Pinpoint the cell where the given text exists, returning its (X, Y) midpoint coordinate. 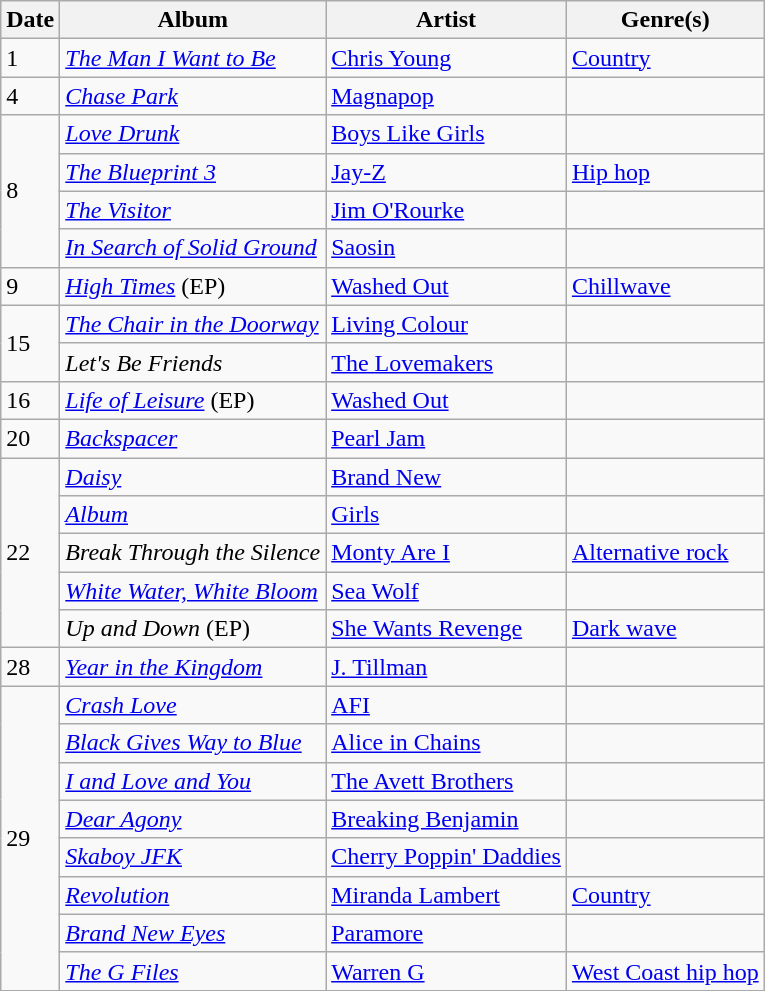
The Chair in the Doorway (193, 324)
16 (30, 400)
Daisy (193, 477)
Girls (446, 515)
Cherry Poppin' Daddies (446, 857)
Up and Down (EP) (193, 629)
Revolution (193, 895)
High Times (EP) (193, 286)
Genre(s) (665, 20)
Jim O'Rourke (446, 210)
Brand New (446, 477)
The Blueprint 3 (193, 172)
Black Gives Way to Blue (193, 743)
Sea Wolf (446, 591)
15 (30, 343)
Chris Young (446, 58)
Artist (446, 20)
Breaking Benjamin (446, 819)
The Avett Brothers (446, 781)
1 (30, 58)
J. Tillman (446, 667)
Year in the Kingdom (193, 667)
In Search of Solid Ground (193, 248)
Dark wave (665, 629)
Love Drunk (193, 134)
West Coast hip hop (665, 971)
Chase Park (193, 96)
Skaboy JFK (193, 857)
Miranda Lambert (446, 895)
8 (30, 191)
Backspacer (193, 438)
Brand New Eyes (193, 933)
Pearl Jam (446, 438)
4 (30, 96)
White Water, White Bloom (193, 591)
20 (30, 438)
The Lovemakers (446, 362)
Let's Be Friends (193, 362)
22 (30, 553)
Alice in Chains (446, 743)
29 (30, 838)
Dear Agony (193, 819)
Saosin (446, 248)
Hip hop (665, 172)
Alternative rock (665, 553)
I and Love and You (193, 781)
Break Through the Silence (193, 553)
Crash Love (193, 705)
Warren G (446, 971)
Jay-Z (446, 172)
Paramore (446, 933)
The Man I Want to Be (193, 58)
Monty Are I (446, 553)
9 (30, 286)
28 (30, 667)
Chillwave (665, 286)
Living Colour (446, 324)
Date (30, 20)
Magnapop (446, 96)
The Visitor (193, 210)
Boys Like Girls (446, 134)
Life of Leisure (EP) (193, 400)
She Wants Revenge (446, 629)
The G Files (193, 971)
AFI (446, 705)
